For the text-containing cell, return its midpoint in (x, y) coordinate format. 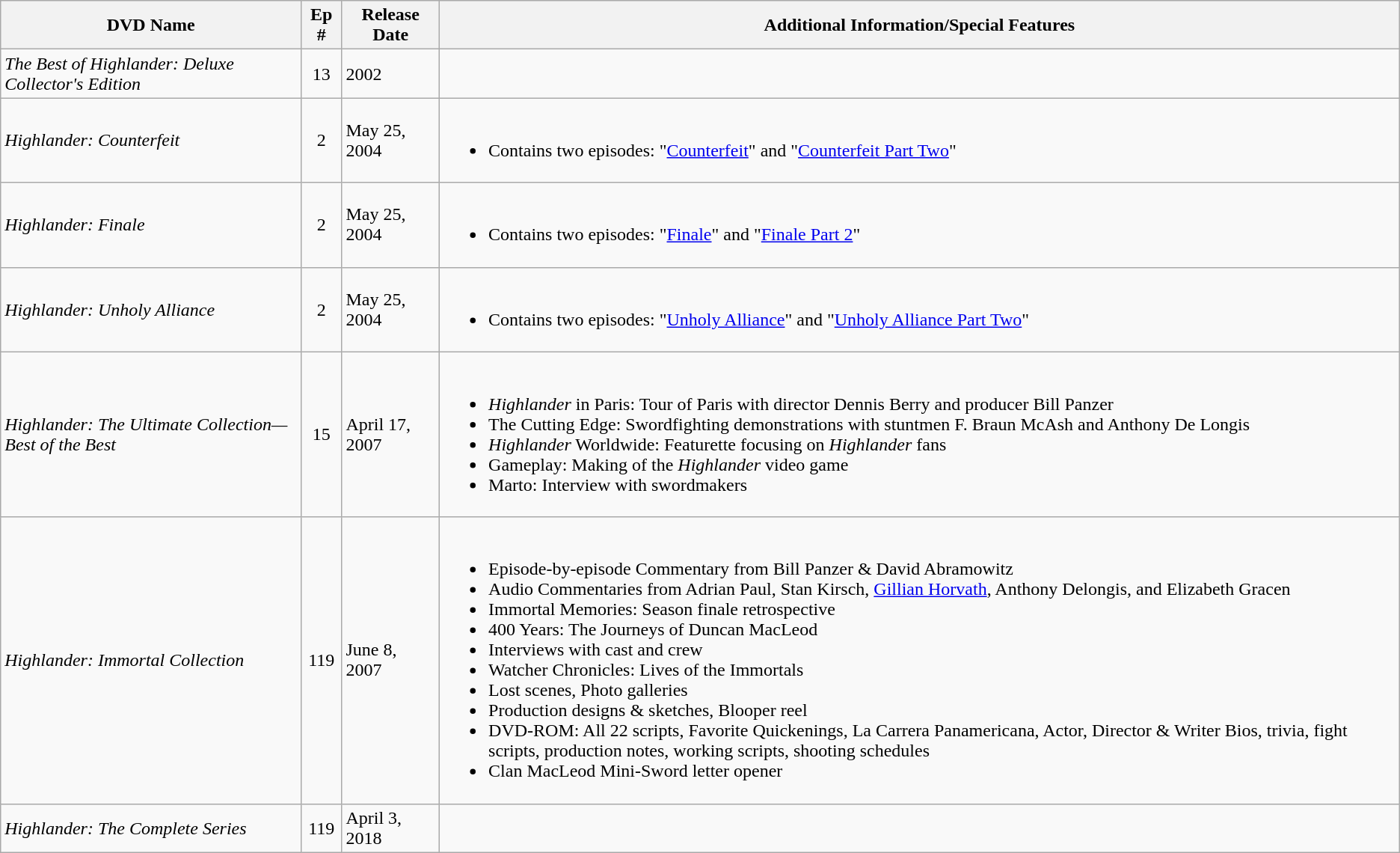
Contains two episodes: "Counterfeit" and "Counterfeit Part Two" (920, 141)
April 17, 2007 (390, 434)
Contains two episodes: "Finale" and "Finale Part 2" (920, 224)
DVD Name (151, 25)
Highlander: Unholy Alliance (151, 310)
2002 (390, 73)
April 3, 2018 (390, 828)
Additional Information/Special Features (920, 25)
Highlander: Counterfeit (151, 141)
Highlander: Immortal Collection (151, 660)
Release Date (390, 25)
The Best of Highlander: Deluxe Collector's Edition (151, 73)
Contains two episodes: "Unholy Alliance" and "Unholy Alliance Part Two" (920, 310)
June 8, 2007 (390, 660)
15 (322, 434)
Highlander: The Ultimate Collection—Best of the Best (151, 434)
Highlander: Finale (151, 224)
Highlander: The Complete Series (151, 828)
13 (322, 73)
Ep # (322, 25)
